Return the (X, Y) coordinate for the center point of the cell that contains the specified text.  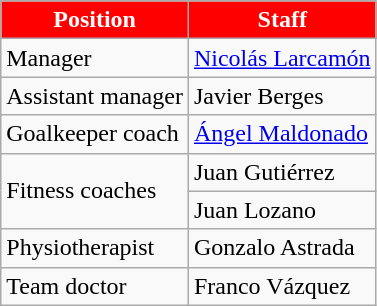
Team doctor (95, 286)
Franco Vázquez (282, 286)
Gonzalo Astrada (282, 248)
Goalkeeper coach (95, 134)
Juan Gutiérrez (282, 172)
Manager (95, 58)
Juan Lozano (282, 210)
Assistant manager (95, 96)
Physiotherapist (95, 248)
Fitness coaches (95, 191)
Position (95, 20)
Javier Berges (282, 96)
Ángel Maldonado (282, 134)
Nicolás Larcamón (282, 58)
Staff (282, 20)
